Find where the given text appears and provide that cell's center as [x, y] coordinate. 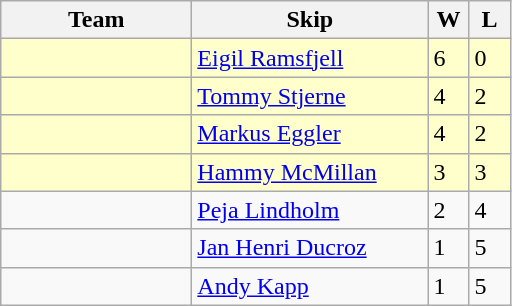
Team [96, 20]
Jan Henri Ducroz [310, 248]
Andy Kapp [310, 286]
6 [448, 58]
W [448, 20]
Tommy Stjerne [310, 96]
Eigil Ramsfjell [310, 58]
Peja Lindholm [310, 210]
Hammy McMillan [310, 172]
0 [490, 58]
L [490, 20]
Skip [310, 20]
Markus Eggler [310, 134]
